Identify which cell holds the provided text, then report its [X, Y] central coordinate. 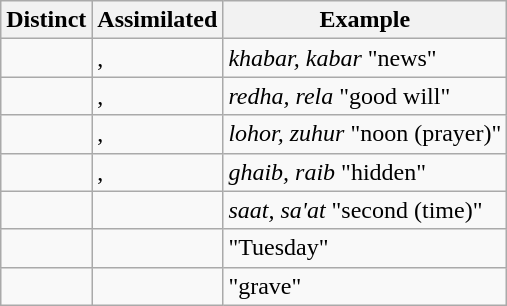
lohor, zuhur "noon (prayer)" [365, 134]
Example [365, 20]
khabar, kabar "news" [365, 58]
saat, sa'at "second (time)" [365, 210]
redha, rela "good will" [365, 96]
Assimilated [158, 20]
Distinct [46, 20]
"Tuesday" [365, 248]
"grave" [365, 286]
ghaib, raib "hidden" [365, 172]
